Detect which cell encompasses the target text, then output its (x, y) center coordinate. 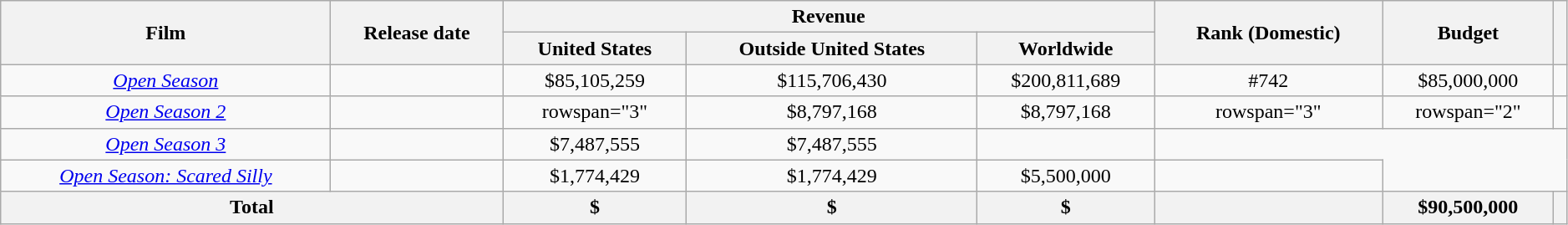
Revenue (829, 17)
Film (165, 33)
Open Season: Scared Silly (165, 176)
Rank (Domestic) (1268, 33)
#742 (1268, 80)
$90,500,000 (1469, 207)
$5,500,000 (1066, 176)
Outside United States (832, 49)
$85,105,259 (595, 80)
Open Season 2 (165, 112)
$115,706,430 (832, 80)
$85,000,000 (1469, 80)
$200,811,689 (1066, 80)
rowspan="2" (1469, 112)
Open Season (165, 80)
United States (595, 49)
Worldwide (1066, 49)
Release date (417, 33)
Open Season 3 (165, 144)
Budget (1469, 33)
Total (252, 207)
